For the text-containing cell, return its midpoint in [x, y] coordinate format. 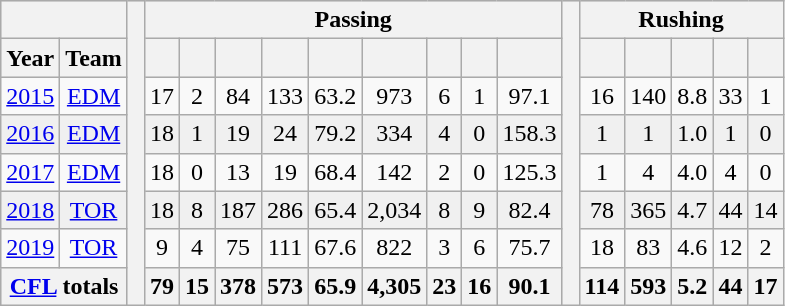
Rushing [681, 20]
4,305 [394, 286]
24 [286, 134]
187 [238, 210]
90.1 [530, 286]
133 [286, 96]
365 [648, 210]
4.0 [692, 172]
79.2 [336, 134]
4.6 [692, 248]
822 [394, 248]
75.7 [530, 248]
334 [394, 134]
2018 [30, 210]
75 [238, 248]
8.8 [692, 96]
286 [286, 210]
33 [730, 96]
140 [648, 96]
378 [238, 286]
68.4 [336, 172]
13 [238, 172]
67.6 [336, 248]
2017 [30, 172]
2019 [30, 248]
CFL totals [64, 286]
1.0 [692, 134]
82.4 [530, 210]
Passing [353, 20]
3 [444, 248]
2,034 [394, 210]
Year [30, 58]
23 [444, 286]
65.4 [336, 210]
2015 [30, 96]
973 [394, 96]
65.9 [336, 286]
111 [286, 248]
593 [648, 286]
14 [766, 210]
12 [730, 248]
15 [196, 286]
125.3 [530, 172]
573 [286, 286]
78 [602, 210]
158.3 [530, 134]
142 [394, 172]
83 [648, 248]
84 [238, 96]
63.2 [336, 96]
4.7 [692, 210]
79 [162, 286]
2016 [30, 134]
5.2 [692, 286]
97.1 [530, 96]
Team [94, 58]
114 [602, 286]
